Provide the [X, Y] coordinate of the cell's center where the given text is located.  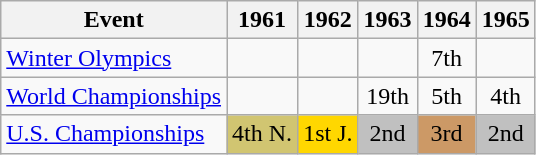
7th [446, 58]
4th [506, 96]
U.S. Championships [114, 134]
1965 [506, 20]
1964 [446, 20]
4th N. [262, 134]
5th [446, 96]
19th [388, 96]
3rd [446, 134]
Event [114, 20]
1963 [388, 20]
1st J. [328, 134]
World Championships [114, 96]
1961 [262, 20]
1962 [328, 20]
Winter Olympics [114, 58]
